Scan for the cell matching the given text and deliver its (x, y) coordinate at center. 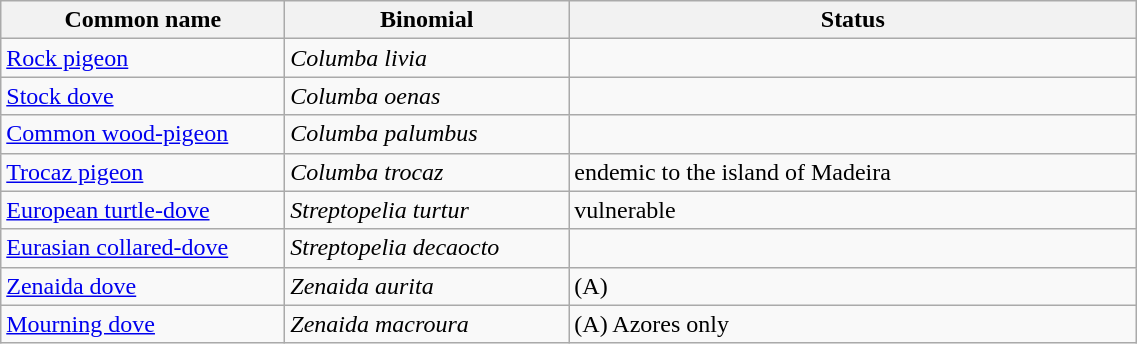
Status (853, 20)
Mourning dove (143, 324)
Streptopelia decaocto (427, 248)
Stock dove (143, 96)
endemic to the island of Madeira (853, 172)
Columba livia (427, 58)
Columba oenas (427, 96)
Zenaida aurita (427, 286)
Columba trocaz (427, 172)
Common wood-pigeon (143, 134)
Binomial (427, 20)
Zenaida dove (143, 286)
(A) (853, 286)
Rock pigeon (143, 58)
European turtle-dove (143, 210)
Trocaz pigeon (143, 172)
Common name (143, 20)
Eurasian collared-dove (143, 248)
Zenaida macroura (427, 324)
vulnerable (853, 210)
Columba palumbus (427, 134)
(A) Azores only (853, 324)
Streptopelia turtur (427, 210)
